For the text-containing cell, return its midpoint in [X, Y] coordinate format. 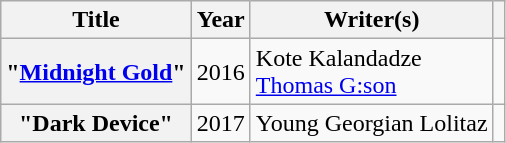
Title [96, 20]
Kote KalandadzeThomas G:son [372, 72]
"Midnight Gold" [96, 72]
Year [220, 20]
2017 [220, 123]
Young Georgian Lolitaz [372, 123]
2016 [220, 72]
"Dark Device" [96, 123]
Writer(s) [372, 20]
